From the cell containing the given text, extract its center point as [x, y] coordinate. 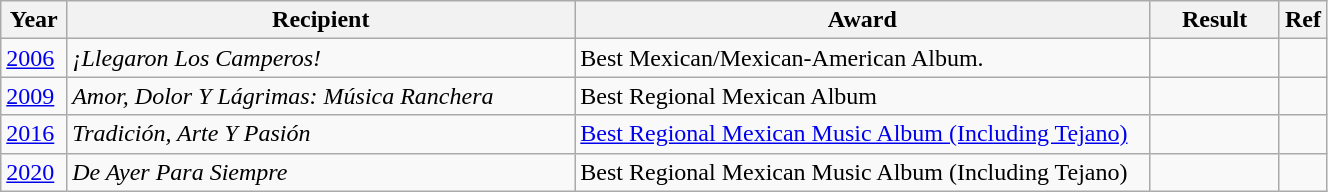
Best Mexican/Mexican-American Album. [862, 58]
De Ayer Para Siempre [321, 172]
Year [34, 20]
2020 [34, 172]
Recipient [321, 20]
2006 [34, 58]
2009 [34, 96]
Result [1215, 20]
Award [862, 20]
Ref [1302, 20]
¡Llegaron Los Camperos! [321, 58]
Amor, Dolor Y Lágrimas: Música Ranchera [321, 96]
Tradición, Arte Y Pasión [321, 134]
Best Regional Mexican Album [862, 96]
2016 [34, 134]
